Locate the cell with the specified text and output its [x, y] center coordinate. 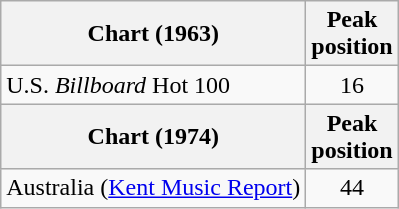
U.S. Billboard Hot 100 [154, 85]
Chart (1963) [154, 34]
44 [352, 188]
Australia (Kent Music Report) [154, 188]
Chart (1974) [154, 136]
16 [352, 85]
